Search for the cell housing the specified text and yield its [x, y] center coordinate. 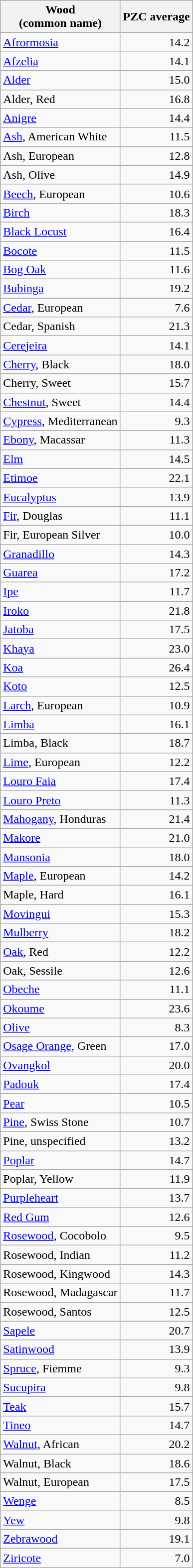
Walnut, Black [60, 1463]
Limba, Black [60, 743]
15.3 [157, 914]
19.2 [157, 289]
21.8 [157, 611]
Cedar, Spanish [60, 327]
Pear [60, 1103]
Cypress, Mediterranean [60, 421]
21.3 [157, 327]
PZC average [157, 17]
Rosewood, Santos [60, 1312]
12.8 [157, 156]
Elm [60, 459]
Larch, European [60, 705]
20.0 [157, 1065]
Oak, Sessile [60, 971]
Ash, European [60, 156]
Alder, Red [60, 99]
11.2 [157, 1255]
Mansonia [60, 857]
Walnut, African [60, 1444]
Anigre [60, 118]
Iroko [60, 611]
Osage Orange, Green [60, 1046]
Ash, American White [60, 137]
Poplar [60, 1160]
Afzelia [60, 61]
14.5 [157, 459]
10.0 [157, 535]
Wood(common name) [60, 17]
Tineo [60, 1425]
Rosewood, Indian [60, 1255]
10.6 [157, 194]
Ziricote [60, 1558]
Satinwood [60, 1349]
18.2 [157, 933]
Walnut, European [60, 1482]
9.5 [157, 1236]
13.7 [157, 1198]
22.1 [157, 478]
Pine, Swiss Stone [60, 1122]
20.7 [157, 1331]
Sucupira [60, 1387]
10.9 [157, 705]
Eucalyptus [60, 497]
Louro Preto [60, 800]
8.3 [157, 1027]
Rosewood, Madagascar [60, 1293]
Spruce, Fiemme [60, 1368]
Yew [60, 1520]
15.0 [157, 80]
Cerejeira [60, 345]
Ash, Olive [60, 175]
Bubinga [60, 289]
20.2 [157, 1444]
Maple, Hard [60, 895]
Ipe [60, 592]
Fir, European Silver [60, 535]
Ebony, Macassar [60, 440]
Teak [60, 1406]
Bocote [60, 250]
Granadillo [60, 554]
Sapele [60, 1331]
Oak, Red [60, 952]
13.2 [157, 1141]
Birch [60, 213]
Afrormosia [60, 42]
Mahogany, Honduras [60, 819]
11.6 [157, 270]
Wenge [60, 1501]
11.9 [157, 1179]
23.0 [157, 649]
Rosewood, Cocobolo [60, 1236]
Okoume [60, 1008]
Poplar, Yellow [60, 1179]
21.0 [157, 838]
8.5 [157, 1501]
14.9 [157, 175]
23.6 [157, 1008]
10.7 [157, 1122]
Chestnut, Sweet [60, 402]
Pine, unspecified [60, 1141]
Olive [60, 1027]
Alder [60, 80]
Obeche [60, 990]
Padouk [60, 1084]
16.8 [157, 99]
Red Gum [60, 1217]
18.3 [157, 213]
17.0 [157, 1046]
Zebrawood [60, 1539]
Cherry, Black [60, 364]
Maple, European [60, 876]
Fir, Douglas [60, 516]
18.7 [157, 743]
19.1 [157, 1539]
Bog Oak [60, 270]
Cherry, Sweet [60, 383]
Etimoe [60, 478]
Purpleheart [60, 1198]
7.6 [157, 308]
Ovangkol [60, 1065]
18.6 [157, 1463]
Beech, European [60, 194]
Mulberry [60, 933]
Koto [60, 686]
Khaya [60, 649]
Louro Faia [60, 781]
Black Locust [60, 231]
Jatoba [60, 630]
17.2 [157, 573]
21.4 [157, 819]
Makore [60, 838]
7.0 [157, 1558]
Limba [60, 724]
16.4 [157, 231]
26.4 [157, 668]
Guarea [60, 573]
Lime, European [60, 762]
Koa [60, 668]
10.5 [157, 1103]
Movingui [60, 914]
Cedar, European [60, 308]
Rosewood, Kingwood [60, 1274]
